Output the [X, Y] coordinate of the center of the cell containing the given text.  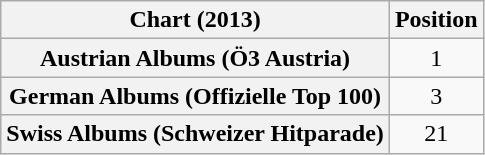
Swiss Albums (Schweizer Hitparade) [196, 134]
Chart (2013) [196, 20]
1 [436, 58]
Austrian Albums (Ö3 Austria) [196, 58]
3 [436, 96]
German Albums (Offizielle Top 100) [196, 96]
21 [436, 134]
Position [436, 20]
